Output the [x, y] coordinate of the center of the cell containing the given text.  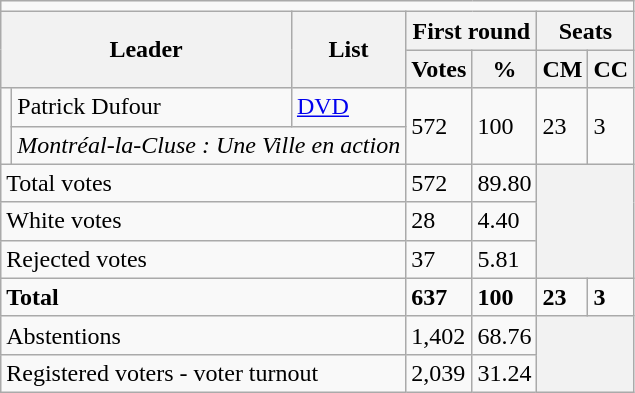
2,039 [439, 373]
28 [439, 221]
37 [439, 259]
Registered voters - voter turnout [204, 373]
Total votes [204, 183]
Seats [586, 31]
Abstentions [204, 335]
Montréal-la-Cluse : Une Ville en action [209, 145]
5.81 [504, 259]
CM [562, 69]
Votes [439, 69]
Rejected votes [204, 259]
Total [204, 297]
68.76 [504, 335]
CC [611, 69]
1,402 [439, 335]
List [348, 50]
Patrick Dufour [152, 107]
First round [472, 31]
% [504, 69]
31.24 [504, 373]
White votes [204, 221]
4.40 [504, 221]
637 [439, 297]
DVD [348, 107]
Leader [146, 50]
89.80 [504, 183]
